Extract the [x, y] coordinate from the center of the cell holding the provided text.  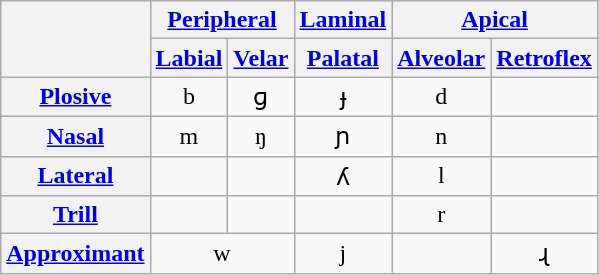
Palatal [343, 58]
Nasal [76, 136]
Apical [495, 20]
ɻ [544, 254]
w [222, 254]
Retroflex [544, 58]
Plosive [76, 97]
r [442, 215]
ʎ [343, 176]
b [189, 97]
Trill [76, 215]
Velar [261, 58]
ŋ [261, 136]
ɲ [343, 136]
j [343, 254]
d [442, 97]
n [442, 136]
Laminal [343, 20]
m [189, 136]
ɡ [261, 97]
Lateral [76, 176]
Labial [189, 58]
Alveolar [442, 58]
Approximant [76, 254]
ɟ [343, 97]
Peripheral [222, 20]
l [442, 176]
